Detect which cell encompasses the target text, then output its [X, Y] center coordinate. 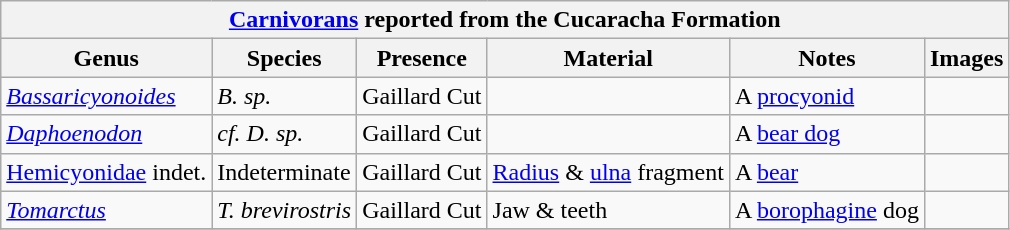
Genus [106, 58]
Images [966, 58]
Tomarctus [106, 210]
Carnivorans reported from the Cucaracha Formation [505, 20]
Presence [422, 58]
Material [608, 58]
Bassaricyonoides [106, 96]
Hemicyonidae indet. [106, 172]
Radius & ulna fragment [608, 172]
Daphoenodon [106, 134]
A bear [826, 172]
cf. D. sp. [284, 134]
A bear dog [826, 134]
A borophagine dog [826, 210]
Indeterminate [284, 172]
T. brevirostris [284, 210]
Species [284, 58]
B. sp. [284, 96]
Notes [826, 58]
Jaw & teeth [608, 210]
A procyonid [826, 96]
